Search for the cell housing the specified text and yield its [x, y] center coordinate. 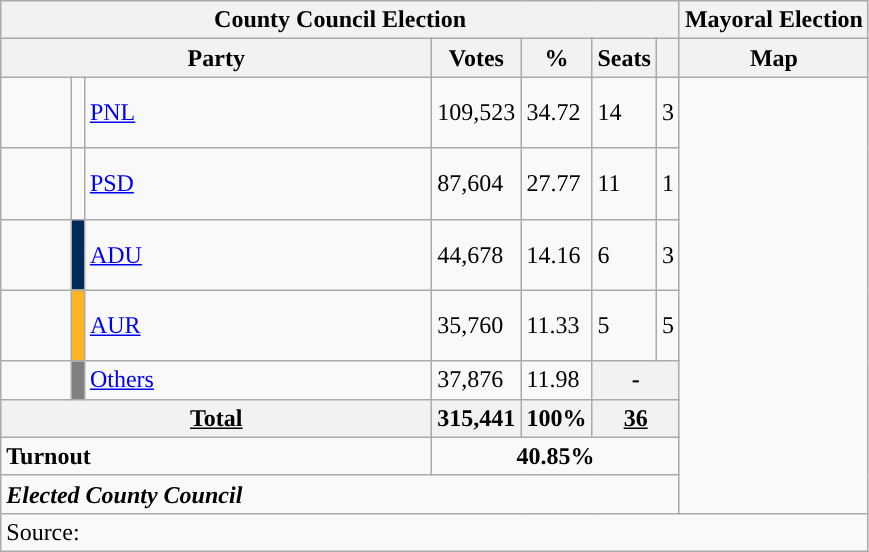
40.85% [556, 456]
Others [258, 380]
87,604 [476, 184]
14 [624, 112]
109,523 [476, 112]
35,760 [476, 326]
Votes [476, 58]
PNL [258, 112]
6 [624, 254]
Turnout [216, 456]
37,876 [476, 380]
Total [216, 418]
11 [624, 184]
Mayoral Election [774, 20]
11.33 [556, 326]
44,678 [476, 254]
Map [774, 58]
Elected County Council [340, 494]
AUR [258, 326]
Source: [435, 532]
- [636, 380]
36 [636, 418]
Party [216, 58]
34.72 [556, 112]
ADU [258, 254]
100% [556, 418]
27.77 [556, 184]
14.16 [556, 254]
315,441 [476, 418]
County Council Election [340, 20]
PSD [258, 184]
Seats [624, 58]
11.98 [556, 380]
1 [668, 184]
% [556, 58]
